Determine the (x, y) coordinate at the center of the cell enclosing the given text.  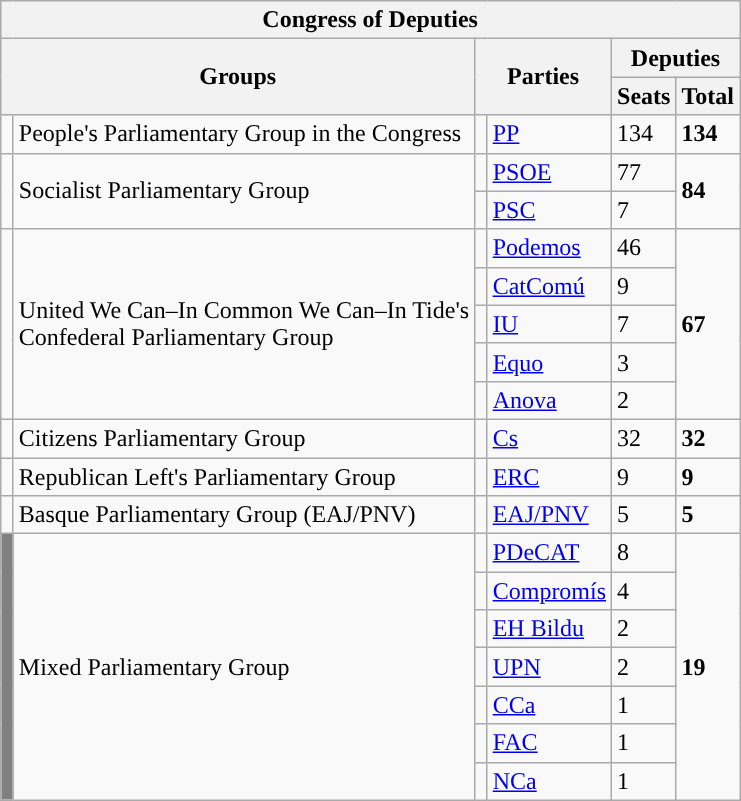
Deputies (676, 58)
Anova (549, 400)
EAJ/PNV (549, 515)
UPN (549, 667)
Socialist Parliamentary Group (244, 191)
Basque Parliamentary Group (EAJ/PNV) (244, 515)
Citizens Parliamentary Group (244, 438)
NCa (549, 781)
Congress of Deputies (370, 20)
Compromís (549, 591)
PDeCAT (549, 553)
IU (549, 324)
4 (644, 591)
46 (644, 248)
8 (644, 553)
Podemos (549, 248)
Cs (549, 438)
3 (644, 362)
Groups (238, 77)
ERC (549, 477)
CCa (549, 705)
19 (708, 667)
67 (708, 324)
FAC (549, 743)
77 (644, 172)
United We Can–In Common We Can–In Tide'sConfederal Parliamentary Group (244, 324)
Equo (549, 362)
EH Bildu (549, 629)
Total (708, 96)
PSOE (549, 172)
Mixed Parliamentary Group (244, 667)
Seats (644, 96)
Republican Left's Parliamentary Group (244, 477)
PP (549, 134)
84 (708, 191)
PSC (549, 210)
Parties (544, 77)
People's Parliamentary Group in the Congress (244, 134)
CatComú (549, 286)
